Output the (X, Y) coordinate of the center of the cell containing the given text.  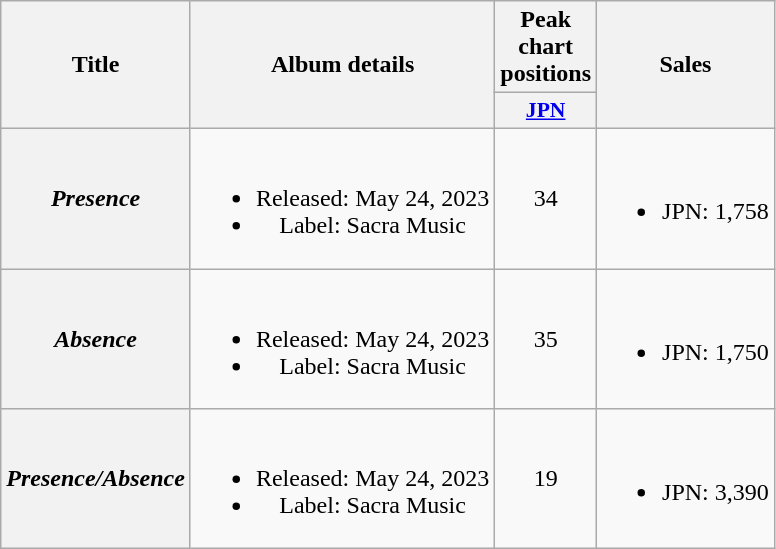
Peak chart positions (546, 47)
Sales (686, 65)
Title (96, 65)
34 (546, 198)
Absence (96, 338)
Album details (342, 65)
JPN (546, 111)
JPN: 1,750 (686, 338)
Presence/Absence (96, 479)
Presence (96, 198)
JPN: 3,390 (686, 479)
19 (546, 479)
35 (546, 338)
JPN: 1,758 (686, 198)
